Pinpoint the cell where the given text exists, returning its [X, Y] midpoint coordinate. 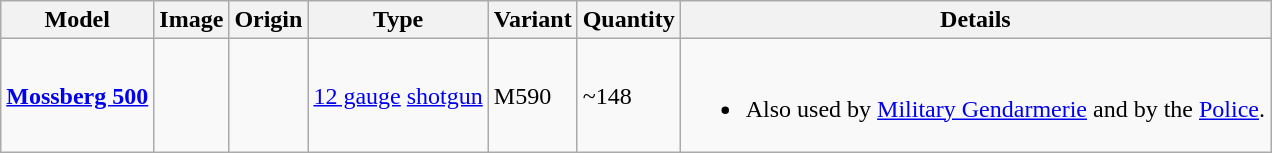
Image [192, 20]
Mossberg 500 [78, 96]
~148 [628, 96]
Details [975, 20]
Origin [268, 20]
Also used by Military Gendarmerie and by the Police. [975, 96]
Variant [532, 20]
M590 [532, 96]
12 gauge shotgun [398, 96]
Quantity [628, 20]
Type [398, 20]
Model [78, 20]
